Provide the [x, y] coordinate of the cell's center where the given text is located.  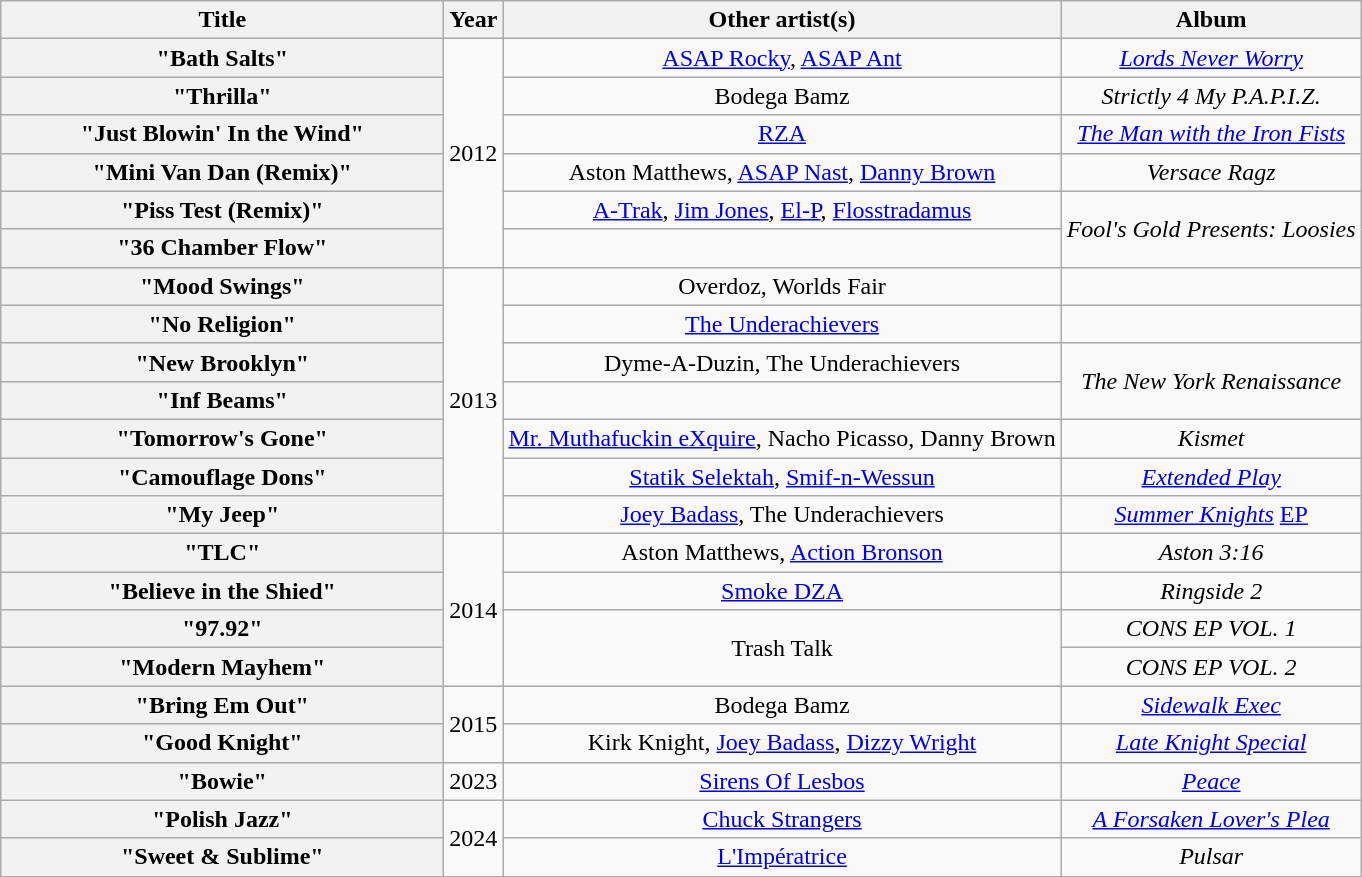
Ringside 2 [1211, 591]
"No Religion" [222, 324]
Late Knight Special [1211, 743]
ASAP Rocky, ASAP Ant [782, 58]
Versace Ragz [1211, 172]
"TLC" [222, 553]
Smoke DZA [782, 591]
Pulsar [1211, 857]
CONS EP VOL. 2 [1211, 667]
Year [474, 20]
"97.92" [222, 629]
2015 [474, 724]
"Inf Beams" [222, 400]
Sidewalk Exec [1211, 705]
"My Jeep" [222, 515]
Kismet [1211, 438]
Mr. Muthafuckin eXquire, Nacho Picasso, Danny Brown [782, 438]
"Bowie" [222, 781]
"Mood Swings" [222, 286]
"Bath Salts" [222, 58]
Strictly 4 My P.A.P.I.Z. [1211, 96]
"Polish Jazz" [222, 819]
"Bring Em Out" [222, 705]
Trash Talk [782, 648]
"Modern Mayhem" [222, 667]
"Mini Van Dan (Remix)" [222, 172]
"Believe in the Shied" [222, 591]
"Good Knight" [222, 743]
Sirens Of Lesbos [782, 781]
"Camouflage Dons" [222, 477]
2013 [474, 400]
"Tomorrow's Gone" [222, 438]
2014 [474, 610]
Title [222, 20]
"Sweet & Sublime" [222, 857]
The Man with the Iron Fists [1211, 134]
Other artist(s) [782, 20]
The Underachievers [782, 324]
"36 Chamber Flow" [222, 248]
Peace [1211, 781]
Overdoz, Worlds Fair [782, 286]
L'Impératrice [782, 857]
2012 [474, 153]
Dyme-A-Duzin, The Underachievers [782, 362]
2023 [474, 781]
Summer Knights EP [1211, 515]
Lords Never Worry [1211, 58]
RZA [782, 134]
Fool's Gold Presents: Loosies [1211, 229]
Aston Matthews, ASAP Nast, Danny Brown [782, 172]
2024 [474, 838]
A Forsaken Lover's Plea [1211, 819]
Aston Matthews, Action Bronson [782, 553]
"Just Blowin' In the Wind" [222, 134]
"Thrilla" [222, 96]
Statik Selektah, Smif-n-Wessun [782, 477]
Kirk Knight, Joey Badass, Dizzy Wright [782, 743]
Extended Play [1211, 477]
"New Brooklyn" [222, 362]
Joey Badass, The Underachievers [782, 515]
Album [1211, 20]
Chuck Strangers [782, 819]
"Piss Test (Remix)" [222, 210]
A-Trak, Jim Jones, El-P, Flosstradamus [782, 210]
CONS EP VOL. 1 [1211, 629]
Aston 3:16 [1211, 553]
The New York Renaissance [1211, 381]
